Scan for the cell matching the given text and deliver its (X, Y) coordinate at center. 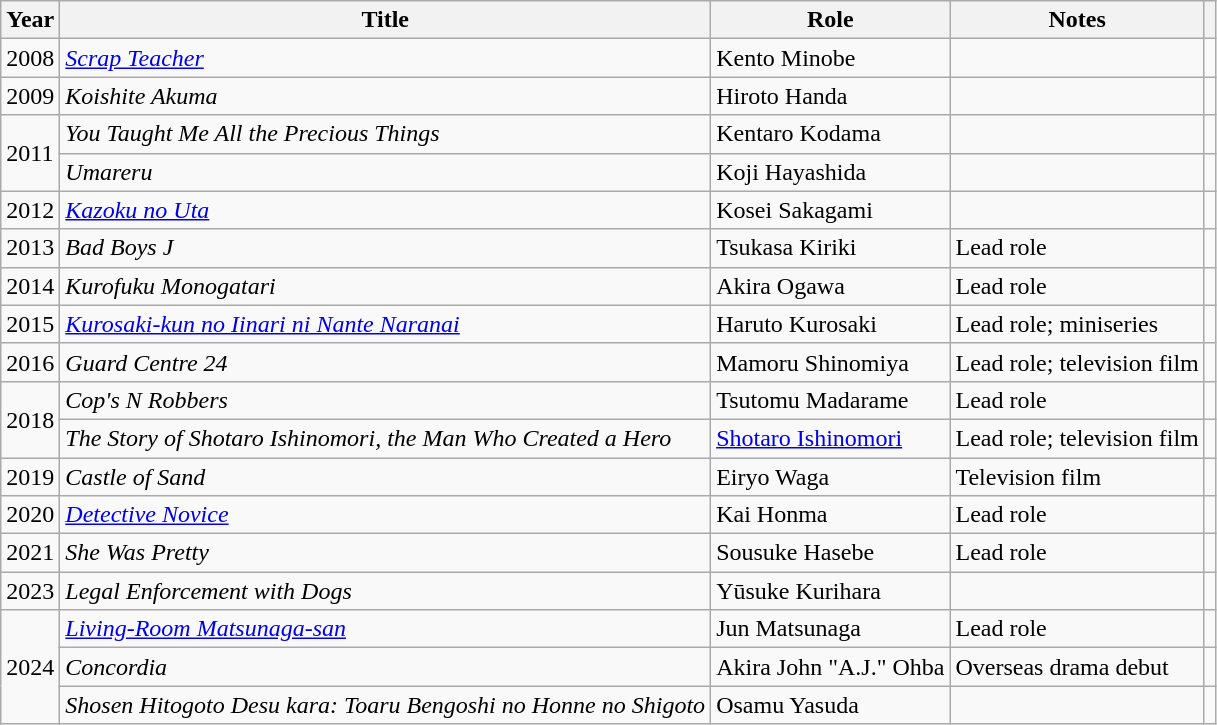
Kento Minobe (830, 58)
2020 (30, 515)
Akira John "A.J." Ohba (830, 667)
Bad Boys J (386, 248)
Kurofuku Monogatari (386, 286)
2011 (30, 153)
Eiryo Waga (830, 477)
2024 (30, 667)
Tsukasa Kiriki (830, 248)
Jun Matsunaga (830, 629)
The Story of Shotaro Ishinomori, the Man Who Created a Hero (386, 438)
Television film (1077, 477)
2012 (30, 210)
2023 (30, 591)
2016 (30, 362)
Haruto Kurosaki (830, 324)
Yūsuke Kurihara (830, 591)
Guard Centre 24 (386, 362)
She Was Pretty (386, 553)
2018 (30, 419)
Role (830, 20)
2014 (30, 286)
Kentaro Kodama (830, 134)
Year (30, 20)
Cop's N Robbers (386, 400)
Living-Room Matsunaga-san (386, 629)
Lead role; miniseries (1077, 324)
Sousuke Hasebe (830, 553)
Tsutomu Madarame (830, 400)
Notes (1077, 20)
Mamoru Shinomiya (830, 362)
2009 (30, 96)
Hiroto Handa (830, 96)
Akira Ogawa (830, 286)
Title (386, 20)
Koishite Akuma (386, 96)
Kai Honma (830, 515)
2013 (30, 248)
Legal Enforcement with Dogs (386, 591)
2021 (30, 553)
Kosei Sakagami (830, 210)
2019 (30, 477)
Shotaro Ishinomori (830, 438)
2015 (30, 324)
Concordia (386, 667)
Kazoku no Uta (386, 210)
Kurosaki-kun no Iinari ni Nante Naranai (386, 324)
Scrap Teacher (386, 58)
Shosen Hitogoto Desu kara: Toaru Bengoshi no Honne no Shigoto (386, 705)
2008 (30, 58)
You Taught Me All the Precious Things (386, 134)
Koji Hayashida (830, 172)
Osamu Yasuda (830, 705)
Castle of Sand (386, 477)
Detective Novice (386, 515)
Overseas drama debut (1077, 667)
Umareru (386, 172)
